Provide the [X, Y] coordinate of the cell's center where the given text is located.  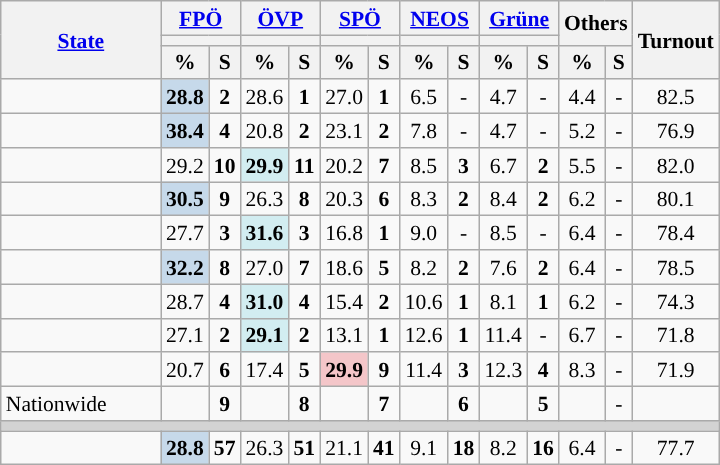
82.5 [676, 97]
51 [304, 448]
18.6 [344, 267]
12.6 [424, 335]
12.3 [503, 370]
41 [384, 448]
21.1 [344, 448]
27.1 [185, 335]
29.2 [185, 165]
80.1 [676, 199]
32.2 [185, 267]
NEOS [440, 18]
ÖVP [280, 18]
78.5 [676, 267]
30.5 [185, 199]
20.8 [264, 131]
38.4 [185, 131]
Grüne [519, 18]
Nationwide [81, 404]
10 [225, 165]
7.8 [424, 131]
5.2 [582, 131]
6.5 [424, 97]
74.3 [676, 301]
17.4 [264, 370]
13.1 [344, 335]
10.6 [424, 301]
23.1 [344, 131]
20.3 [344, 199]
20.2 [344, 165]
7.6 [503, 267]
16 [543, 448]
71.8 [676, 335]
20.7 [185, 370]
71.9 [676, 370]
78.4 [676, 233]
9.0 [424, 233]
Others [596, 23]
16.8 [344, 233]
28.6 [264, 97]
27.7 [185, 233]
8.1 [503, 301]
77.7 [676, 448]
9.1 [424, 448]
State [81, 40]
5.5 [582, 165]
18 [464, 448]
82.0 [676, 165]
31.0 [264, 301]
28.7 [185, 301]
8.4 [503, 199]
FPÖ [201, 18]
57 [225, 448]
11 [304, 165]
15.4 [344, 301]
Turnout [676, 40]
SPÖ [360, 18]
29.1 [264, 335]
31.6 [264, 233]
76.9 [676, 131]
4.4 [582, 97]
